Scan for the cell matching the given text and deliver its (X, Y) coordinate at center. 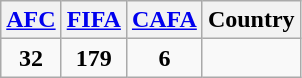
CAFA (164, 20)
FIFA (94, 20)
6 (164, 58)
Country (251, 20)
179 (94, 58)
32 (31, 58)
AFC (31, 20)
